For the text-containing cell, return its midpoint in (x, y) coordinate format. 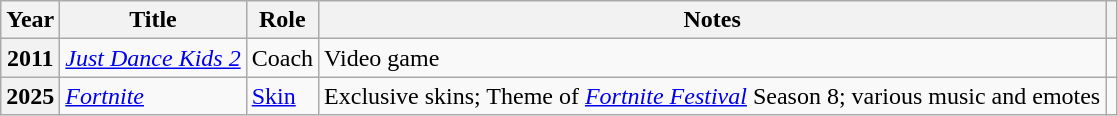
Title (153, 20)
Coach (282, 58)
2025 (30, 96)
Year (30, 20)
Exclusive skins; Theme of Fortnite Festival Season 8; various music and emotes (712, 96)
Role (282, 20)
Notes (712, 20)
Just Dance Kids 2 (153, 58)
Video game (712, 58)
Skin (282, 96)
2011 (30, 58)
Fortnite (153, 96)
